Pinpoint the cell where the given text exists, returning its [X, Y] midpoint coordinate. 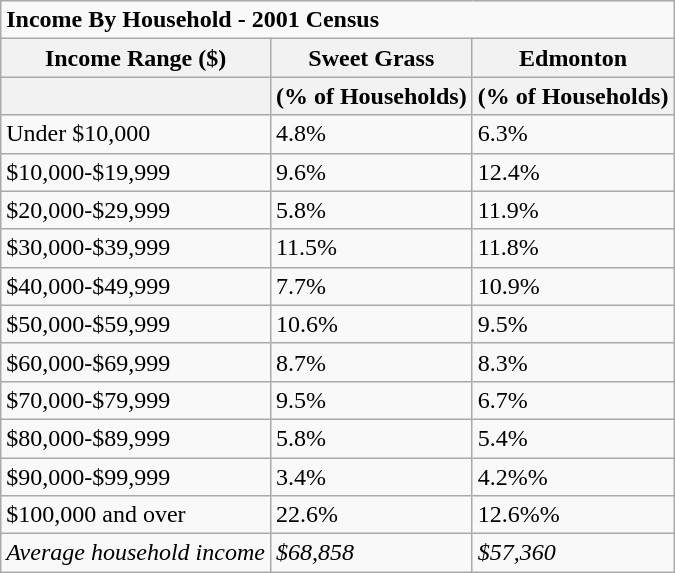
5.4% [573, 438]
$10,000-$19,999 [136, 172]
$20,000-$29,999 [136, 210]
$57,360 [573, 553]
9.6% [371, 172]
$80,000-$89,999 [136, 438]
Income Range ($) [136, 58]
Sweet Grass [371, 58]
Average household income [136, 553]
11.8% [573, 248]
$100,000 and over [136, 515]
12.4% [573, 172]
8.7% [371, 362]
$30,000-$39,999 [136, 248]
12.6%% [573, 515]
Under $10,000 [136, 134]
11.9% [573, 210]
4.2%% [573, 477]
Income By Household - 2001 Census [338, 20]
10.9% [573, 286]
Edmonton [573, 58]
$68,858 [371, 553]
7.7% [371, 286]
10.6% [371, 324]
$70,000-$79,999 [136, 400]
11.5% [371, 248]
$50,000-$59,999 [136, 324]
$90,000-$99,999 [136, 477]
$60,000-$69,999 [136, 362]
4.8% [371, 134]
8.3% [573, 362]
$40,000-$49,999 [136, 286]
22.6% [371, 515]
6.7% [573, 400]
3.4% [371, 477]
6.3% [573, 134]
